For the text-containing cell, return its midpoint in (x, y) coordinate format. 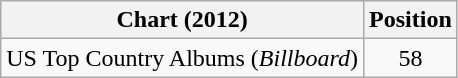
Chart (2012) (182, 20)
58 (411, 58)
Position (411, 20)
US Top Country Albums (Billboard) (182, 58)
